Pinpoint the cell where the given text exists, returning its (X, Y) midpoint coordinate. 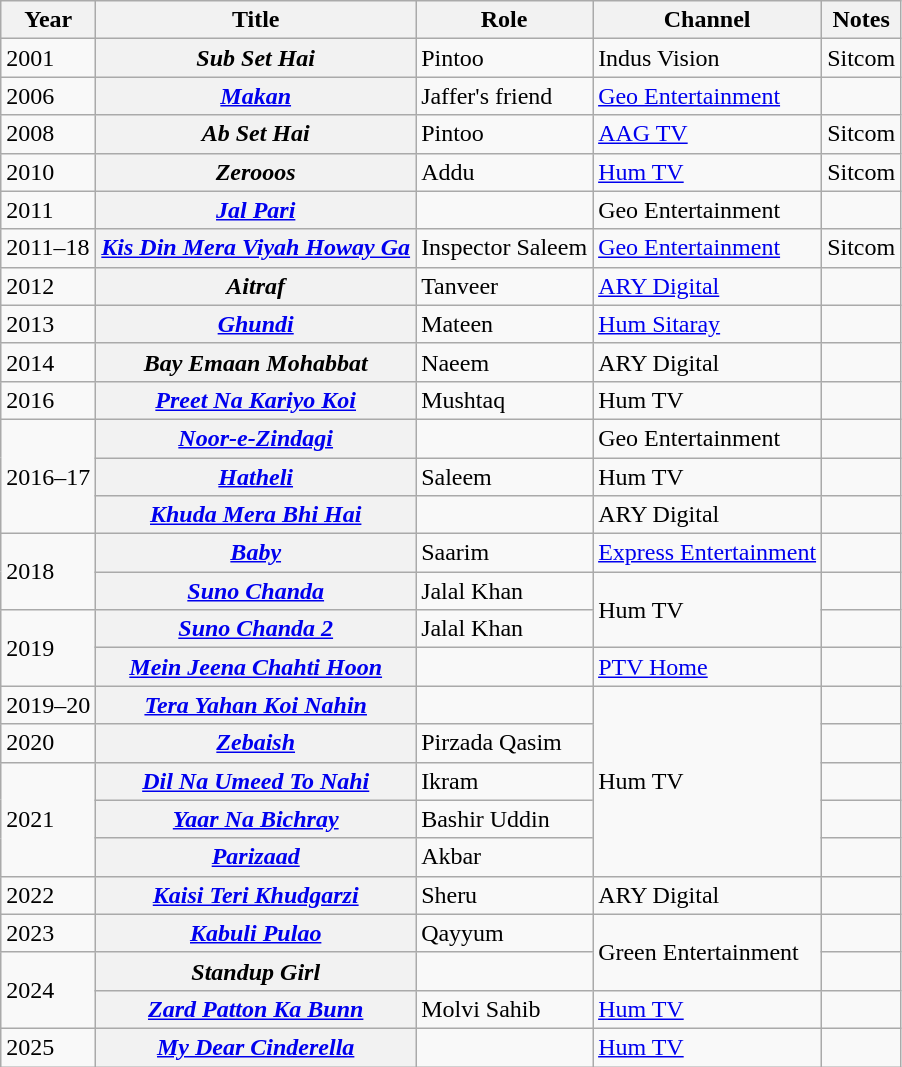
Khuda Mera Bhi Hai (256, 515)
2014 (48, 362)
Bay Emaan Mohabbat (256, 362)
Noor-e-Zindagi (256, 438)
2020 (48, 743)
Hum Sitaray (708, 324)
Pirzada Qasim (504, 743)
Qayyum (504, 933)
Makan (256, 96)
Zard Patton Ka Bunn (256, 1009)
Ab Set Hai (256, 134)
2016 (48, 400)
2023 (48, 933)
My Dear Cinderella (256, 1047)
2022 (48, 895)
Addu (504, 172)
Hatheli (256, 477)
Role (504, 20)
2016–17 (48, 476)
AAG TV (708, 134)
Express Entertainment (708, 553)
2019–20 (48, 705)
Jal Pari (256, 210)
Dil Na Umeed To Nahi (256, 781)
Mateen (504, 324)
2011 (48, 210)
Suno Chanda 2 (256, 629)
Kabuli Pulao (256, 933)
Notes (862, 20)
Ghundi (256, 324)
Indus Vision (708, 58)
Tera Yahan Koi Nahin (256, 705)
2025 (48, 1047)
Suno Chanda (256, 591)
Mushtaq (504, 400)
Preet Na Kariyo Koi (256, 400)
Baby (256, 553)
Yaar Na Bichray (256, 819)
2006 (48, 96)
Sub Set Hai (256, 58)
Green Entertainment (708, 952)
2021 (48, 819)
Inspector Saleem (504, 248)
Parizaad (256, 857)
Zebaish (256, 743)
Zerooos (256, 172)
2024 (48, 990)
2012 (48, 286)
PTV Home (708, 667)
2018 (48, 572)
Akbar (504, 857)
Ikram (504, 781)
Bashir Uddin (504, 819)
2001 (48, 58)
Naeem (504, 362)
Jaffer's friend (504, 96)
2011–18 (48, 248)
Kaisi Teri Khudgarzi (256, 895)
Saarim (504, 553)
Year (48, 20)
Tanveer (504, 286)
Standup Girl (256, 971)
2013 (48, 324)
Channel (708, 20)
2010 (48, 172)
Title (256, 20)
Saleem (504, 477)
Mein Jeena Chahti Hoon (256, 667)
Molvi Sahib (504, 1009)
Kis Din Mera Viyah Howay Ga (256, 248)
Sheru (504, 895)
2019 (48, 648)
2008 (48, 134)
Aitraf (256, 286)
